Detect which cell encompasses the target text, then output its [x, y] center coordinate. 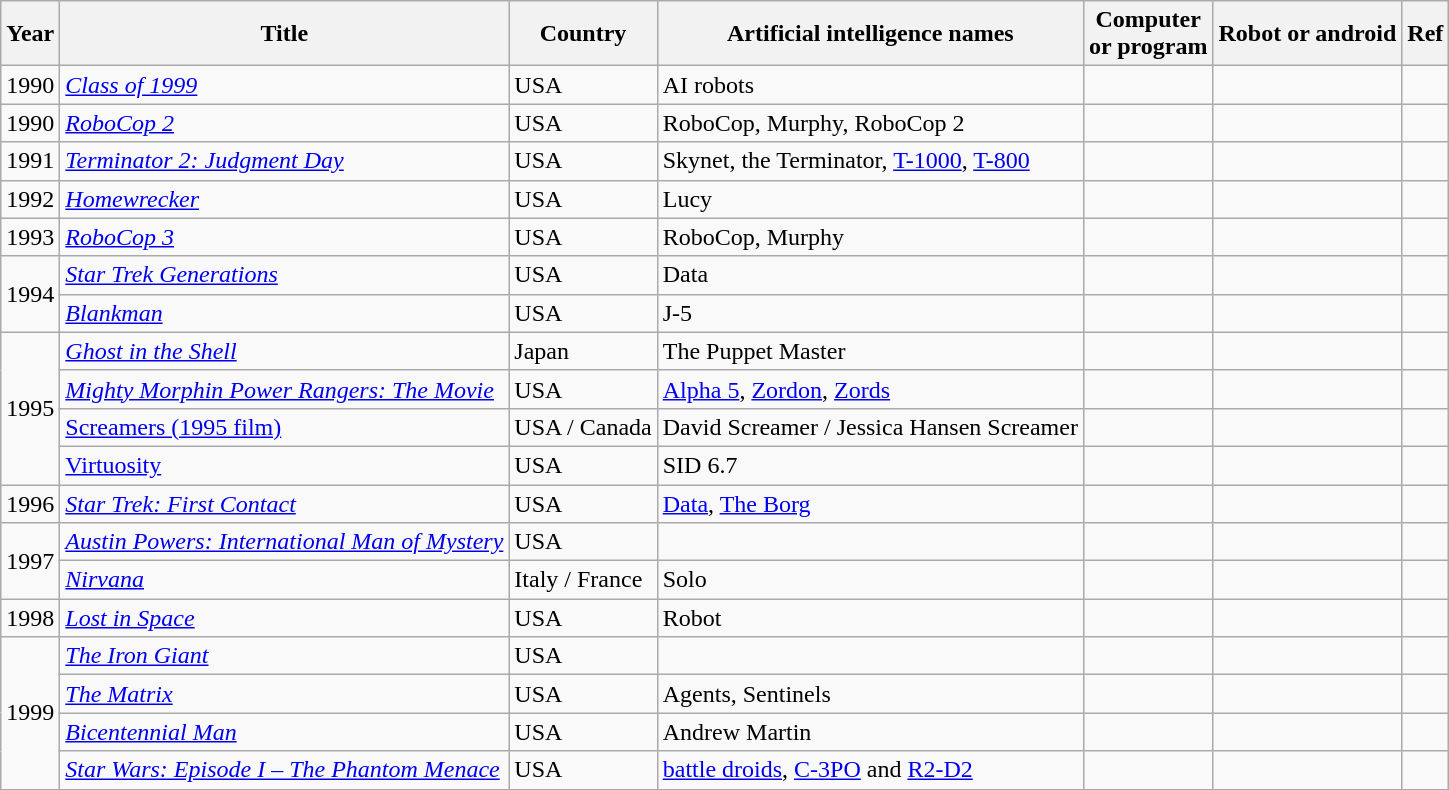
Agents, Sentinels [870, 694]
Japan [583, 351]
1999 [30, 713]
Data [870, 275]
1995 [30, 408]
The Iron Giant [284, 656]
Robot or android [1308, 34]
AI robots [870, 85]
Star Wars: Episode I – The Phantom Menace [284, 770]
battle droids, C-3PO and R2-D2 [870, 770]
1994 [30, 294]
Mighty Morphin Power Rangers: The Movie [284, 389]
1996 [30, 503]
Title [284, 34]
1997 [30, 561]
Star Trek Generations [284, 275]
Virtuosity [284, 465]
Year [30, 34]
RoboCop 2 [284, 123]
David Screamer / Jessica Hansen Screamer [870, 427]
Homewrecker [284, 199]
Country [583, 34]
Austin Powers: International Man of Mystery [284, 542]
Nirvana [284, 580]
Class of 1999 [284, 85]
J-5 [870, 313]
1993 [30, 237]
RoboCop, Murphy, RoboCop 2 [870, 123]
Solo [870, 580]
Lucy [870, 199]
1992 [30, 199]
Bicentennial Man [284, 732]
1991 [30, 161]
Star Trek: First Contact [284, 503]
1998 [30, 618]
Data, The Borg [870, 503]
Skynet, the Terminator, T-1000, T-800 [870, 161]
RoboCop, Murphy [870, 237]
Ref [1426, 34]
Artificial intelligence names [870, 34]
Terminator 2: Judgment Day [284, 161]
USA / Canada [583, 427]
Computeror program [1148, 34]
Lost in Space [284, 618]
Ghost in the Shell [284, 351]
Italy / France [583, 580]
The Matrix [284, 694]
RoboCop 3 [284, 237]
Alpha 5, Zordon, Zords [870, 389]
Andrew Martin [870, 732]
Screamers (1995 film) [284, 427]
Robot [870, 618]
The Puppet Master [870, 351]
SID 6.7 [870, 465]
Blankman [284, 313]
